Provide the (X, Y) coordinate of the cell's center where the given text is located.  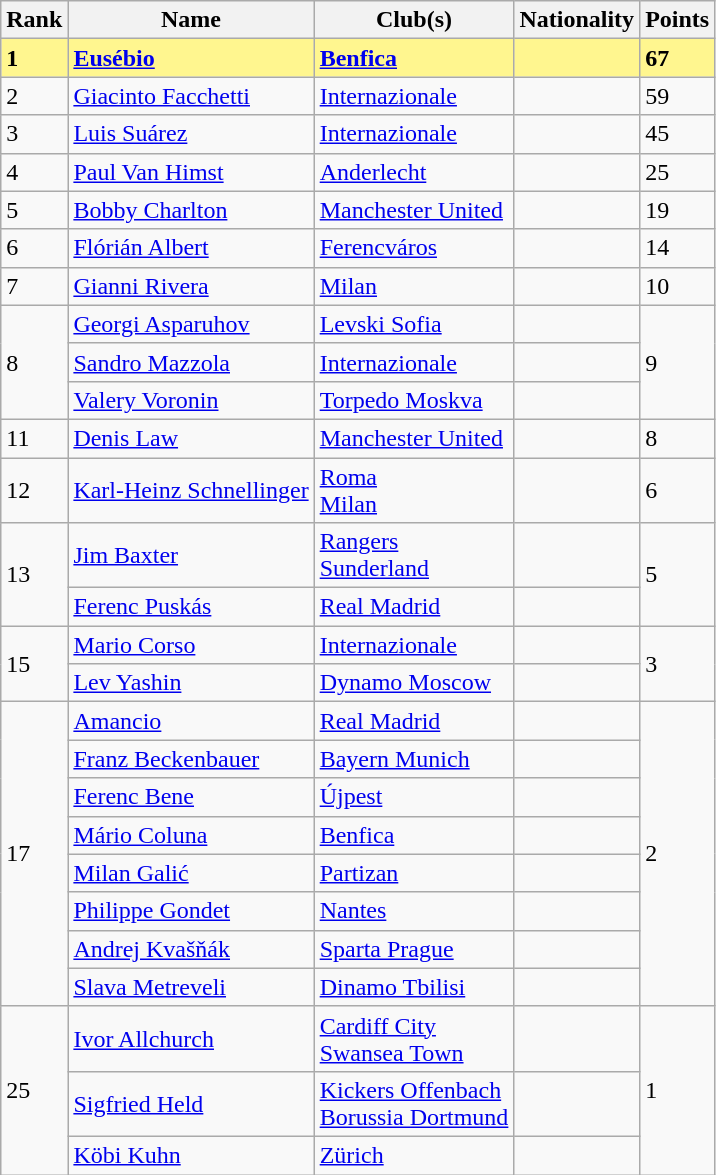
45 (678, 134)
Philippe Gondet (191, 911)
Anderlecht (414, 172)
Gianni Rivera (191, 286)
13 (34, 574)
Milan Galić (191, 873)
Bobby Charlton (191, 210)
Jim Baxter (191, 556)
Bayern Munich (414, 759)
17 (34, 854)
Köbi Kuhn (191, 1155)
Milan (414, 286)
Ferencváros (414, 248)
9 (678, 362)
Dynamo Moscow (414, 683)
Slava Metreveli (191, 987)
67 (678, 58)
Dinamo Tbilisi (414, 987)
Torpedo Moskva (414, 400)
Zürich (414, 1155)
Paul Van Himst (191, 172)
Újpest (414, 797)
Levski Sofia (414, 324)
Partizan (414, 873)
Georgi Asparuhov (191, 324)
Franz Beckenbauer (191, 759)
Flórián Albert (191, 248)
Lev Yashin (191, 683)
Giacinto Facchetti (191, 96)
Nationality (577, 20)
Denis Law (191, 438)
Roma Milan (414, 490)
10 (678, 286)
Ferenc Puskás (191, 607)
Eusébio (191, 58)
Cardiff City Swansea Town (414, 1038)
Sigfried Held (191, 1104)
Sandro Mazzola (191, 362)
Rank (34, 20)
4 (34, 172)
15 (34, 664)
Amancio (191, 721)
Mario Corso (191, 645)
Sparta Prague (414, 949)
Valery Voronin (191, 400)
Ivor Allchurch (191, 1038)
Luis Suárez (191, 134)
7 (34, 286)
12 (34, 490)
Club(s) (414, 20)
Name (191, 20)
Karl-Heinz Schnellinger (191, 490)
59 (678, 96)
19 (678, 210)
Andrej Kvašňák (191, 949)
Points (678, 20)
Kickers Offenbach Borussia Dortmund (414, 1104)
Rangers Sunderland (414, 556)
Mário Coluna (191, 835)
11 (34, 438)
Ferenc Bene (191, 797)
14 (678, 248)
Nantes (414, 911)
